Return [x, y] of the center of cell containing provided text 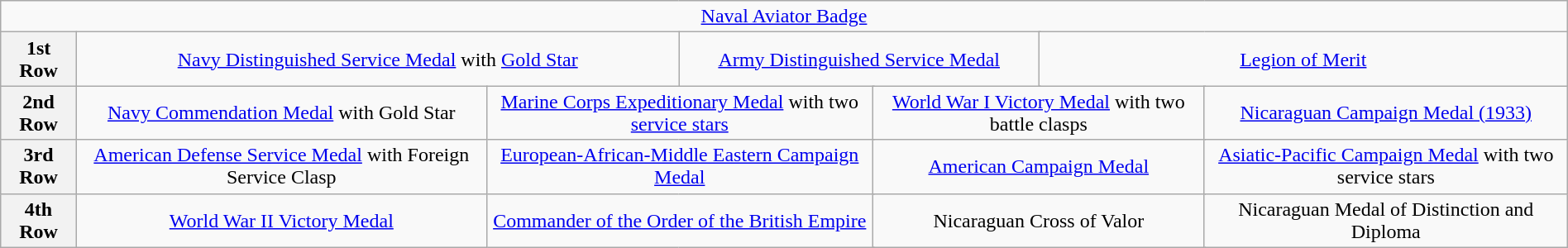
Legion of Merit [1303, 60]
4th Row [39, 220]
Navy Distinguished Service Medal with Gold Star [377, 60]
3rd Row [39, 167]
Commander of the Order of the British Empire [680, 220]
Nicaraguan Cross of Valor [1039, 220]
Army Distinguished Service Medal [858, 60]
Navy Commendation Medal with Gold Star [281, 112]
World War I Victory Medal with two battle clasps [1039, 112]
Naval Aviator Badge [784, 17]
2nd Row [39, 112]
Asiatic-Pacific Campaign Medal with two service stars [1386, 167]
European-African-Middle Eastern Campaign Medal [680, 167]
1st Row [39, 60]
Marine Corps Expeditionary Medal with two service stars [680, 112]
American Campaign Medal [1039, 167]
World War II Victory Medal [281, 220]
American Defense Service Medal with Foreign Service Clasp [281, 167]
Nicaraguan Medal of Distinction and Diploma [1386, 220]
Nicaraguan Campaign Medal (1933) [1386, 112]
